Output the (X, Y) coordinate of the center of the cell containing the given text.  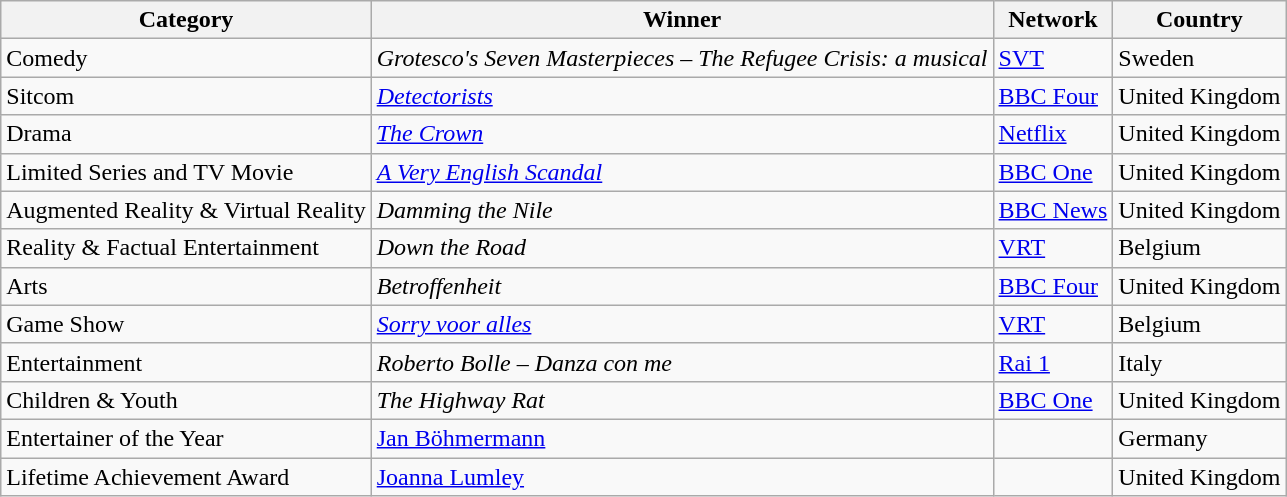
A Very English Scandal (682, 172)
Lifetime Achievement Award (186, 477)
Damming the Nile (682, 210)
Entertainer of the Year (186, 438)
Betroffenheit (682, 286)
Children & Youth (186, 400)
Game Show (186, 324)
Network (1053, 20)
SVT (1053, 58)
Winner (682, 20)
Grotesco's Seven Masterpieces – The Refugee Crisis: a musical (682, 58)
Joanna Lumley (682, 477)
Drama (186, 134)
Down the Road (682, 248)
The Highway Rat (682, 400)
Detectorists (682, 96)
Germany (1200, 438)
Italy (1200, 362)
Sitcom (186, 96)
Roberto Bolle – Danza con me (682, 362)
Category (186, 20)
Entertainment (186, 362)
The Crown (682, 134)
BBC News (1053, 210)
Reality & Factual Entertainment (186, 248)
Sweden (1200, 58)
Comedy (186, 58)
Netflix (1053, 134)
Rai 1 (1053, 362)
Sorry voor alles (682, 324)
Arts (186, 286)
Country (1200, 20)
Limited Series and TV Movie (186, 172)
Augmented Reality & Virtual Reality (186, 210)
Jan Böhmermann (682, 438)
